Extract the [x, y] coordinate from the center of the cell holding the provided text.  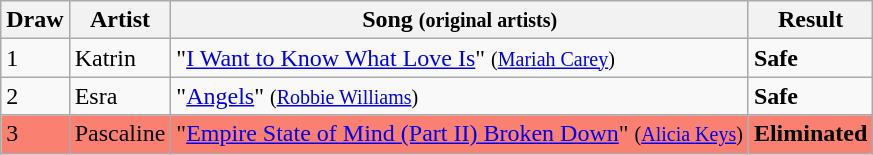
Esra [120, 96]
Katrin [120, 58]
Result [810, 20]
Pascaline [120, 134]
"I Want to Know What Love Is" (Mariah Carey) [460, 58]
Draw [35, 20]
1 [35, 58]
"Empire State of Mind (Part II) Broken Down" (Alicia Keys) [460, 134]
3 [35, 134]
"Angels" (Robbie Williams) [460, 96]
2 [35, 96]
Artist [120, 20]
Song (original artists) [460, 20]
Eliminated [810, 134]
